Return the [x, y] coordinate for the center point of the cell that contains the specified text.  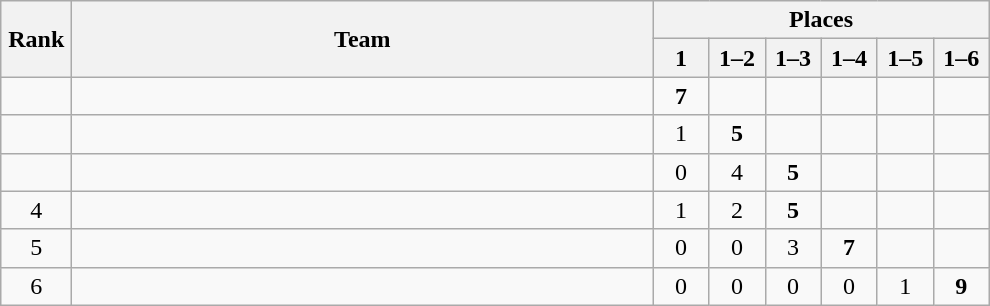
1–4 [849, 58]
2 [737, 210]
1–5 [905, 58]
Places [821, 20]
Team [362, 39]
9 [961, 286]
1–3 [793, 58]
3 [793, 248]
1–2 [737, 58]
Rank [36, 39]
1–6 [961, 58]
6 [36, 286]
